Pinpoint the cell where the given text exists, returning its [x, y] midpoint coordinate. 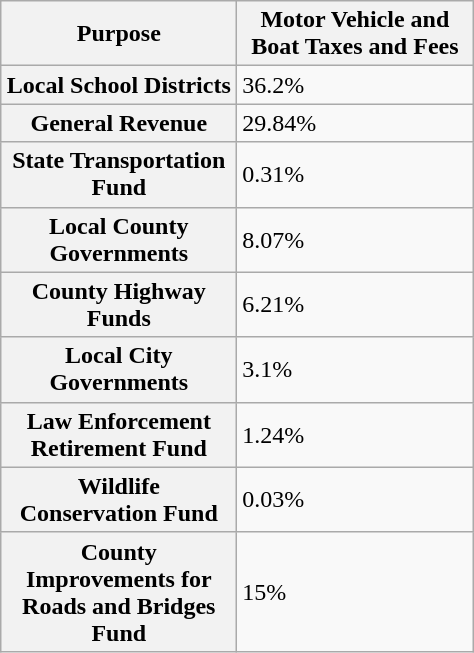
0.31% [355, 174]
General Revenue [119, 123]
County Highway Funds [119, 304]
3.1% [355, 370]
Purpose [119, 34]
0.03% [355, 500]
36.2% [355, 85]
Law Enforcement Retirement Fund [119, 434]
Local County Governments [119, 240]
29.84% [355, 123]
Local School Districts [119, 85]
County Improvements for Roads and Bridges Fund [119, 592]
8.07% [355, 240]
6.21% [355, 304]
Wildlife Conservation Fund [119, 500]
15% [355, 592]
1.24% [355, 434]
State Transportation Fund [119, 174]
Motor Vehicle and Boat Taxes and Fees [355, 34]
Local City Governments [119, 370]
